Return the (x, y) coordinate for the center point of the cell that contains the specified text.  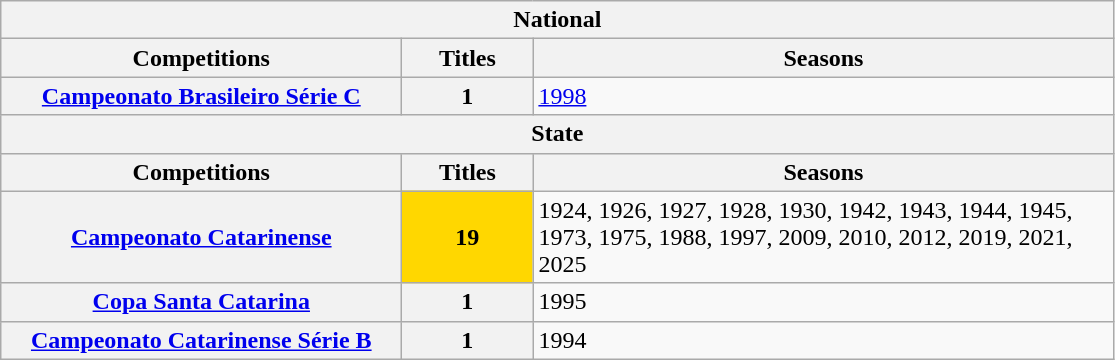
Campeonato Catarinense (202, 237)
1998 (824, 96)
1994 (824, 340)
State (558, 134)
Campeonato Brasileiro Série C (202, 96)
National (558, 20)
19 (468, 237)
Campeonato Catarinense Série B (202, 340)
1924, 1926, 1927, 1928, 1930, 1942, 1943, 1944, 1945, 1973, 1975, 1988, 1997, 2009, 2010, 2012, 2019, 2021, 2025 (824, 237)
1995 (824, 302)
Copa Santa Catarina (202, 302)
